Extract the (x, y) coordinate from the center of the cell holding the provided text.  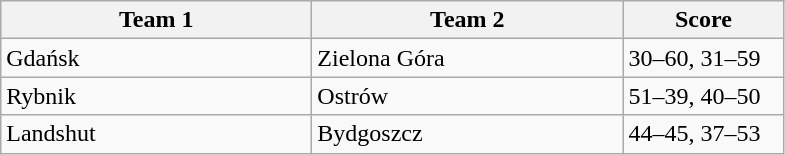
Team 2 (468, 20)
Bydgoszcz (468, 134)
Rybnik (156, 96)
Score (704, 20)
Zielona Góra (468, 58)
Team 1 (156, 20)
44–45, 37–53 (704, 134)
Gdańsk (156, 58)
51–39, 40–50 (704, 96)
30–60, 31–59 (704, 58)
Landshut (156, 134)
Ostrów (468, 96)
